For the text-containing cell, return its midpoint in [X, Y] coordinate format. 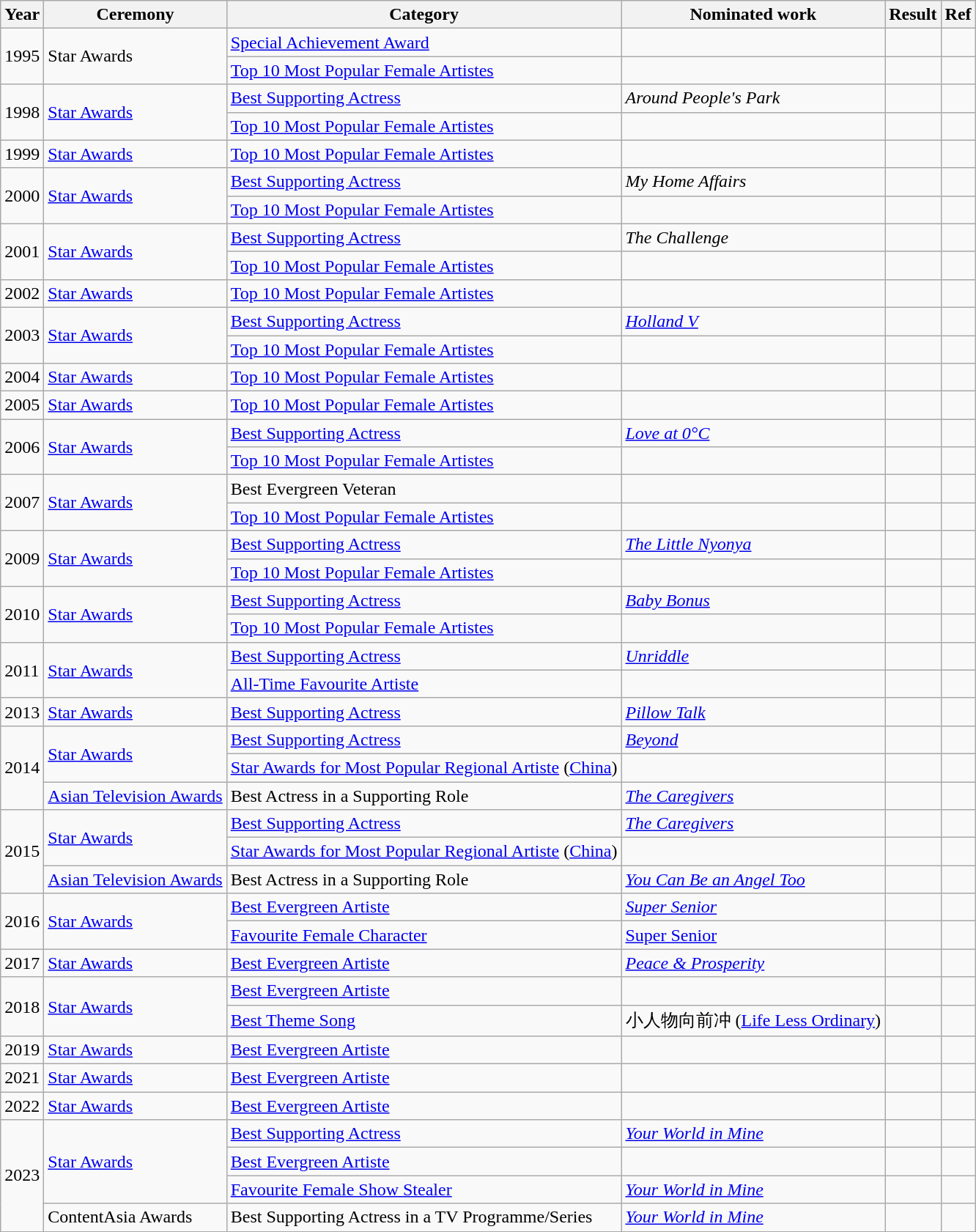
2000 [22, 196]
Ceremony [135, 15]
2009 [22, 558]
2013 [22, 712]
2005 [22, 405]
Peace & Prosperity [753, 963]
2016 [22, 921]
The Little Nyonya [753, 545]
Beyond [753, 739]
2004 [22, 377]
My Home Affairs [753, 182]
2015 [22, 852]
2023 [22, 1176]
2003 [22, 335]
1998 [22, 112]
Ref [958, 15]
2019 [22, 1050]
2018 [22, 1007]
1995 [22, 56]
Holland V [753, 321]
Love at 0°C [753, 433]
Around People's Park [753, 98]
Nominated work [753, 15]
Pillow Talk [753, 712]
2021 [22, 1078]
2011 [22, 670]
ContentAsia Awards [135, 1217]
小人物向前冲 (Life Less Ordinary) [753, 1020]
Result [913, 15]
The Challenge [753, 237]
Baby Bonus [753, 600]
2006 [22, 447]
Best Evergreen Veteran [424, 489]
2010 [22, 614]
Best Supporting Actress in a TV Programme/Series [424, 1217]
2014 [22, 767]
1999 [22, 154]
Favourite Female Show Stealer [424, 1189]
2022 [22, 1106]
Favourite Female Character [424, 935]
Year [22, 15]
2002 [22, 293]
2007 [22, 503]
2001 [22, 251]
Category [424, 15]
Best Theme Song [424, 1020]
You Can Be an Angel Too [753, 879]
All-Time Favourite Artiste [424, 684]
2017 [22, 963]
Special Achievement Award [424, 43]
Unriddle [753, 656]
